Find where the given text appears and provide that cell's center as (X, Y) coordinate. 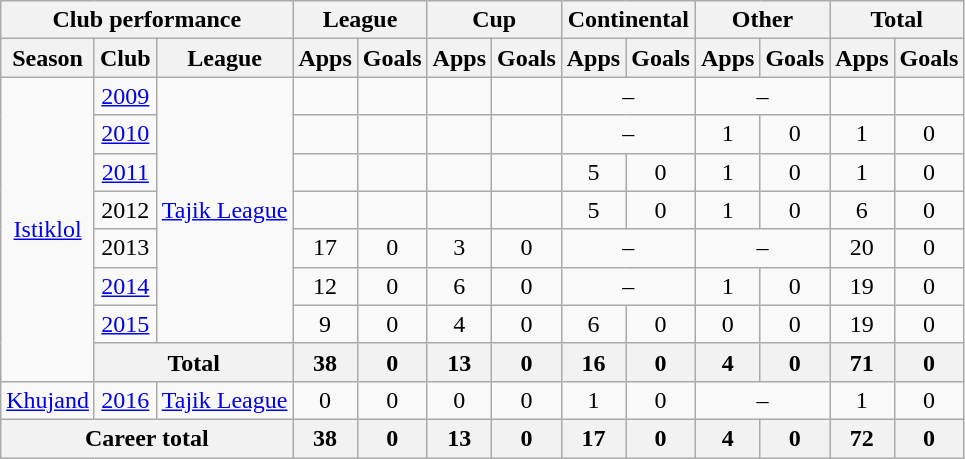
Continental (628, 20)
72 (862, 438)
2009 (125, 96)
12 (325, 286)
Club performance (147, 20)
Istiklol (48, 229)
2012 (125, 210)
2016 (125, 400)
2013 (125, 248)
2015 (125, 324)
Career total (147, 438)
Club (125, 58)
16 (593, 362)
20 (862, 248)
2014 (125, 286)
Khujand (48, 400)
71 (862, 362)
3 (459, 248)
2010 (125, 134)
9 (325, 324)
Other (762, 20)
Season (48, 58)
Cup (494, 20)
2011 (125, 172)
